Identify which cell holds the provided text, then report its (x, y) central coordinate. 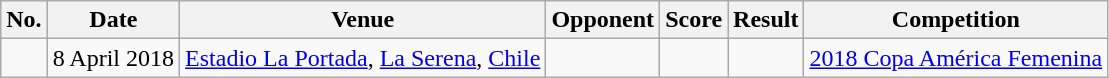
No. (24, 20)
Competition (956, 20)
2018 Copa América Femenina (956, 58)
Date (113, 20)
Venue (363, 20)
Score (694, 20)
Result (766, 20)
Opponent (603, 20)
8 April 2018 (113, 58)
Estadio La Portada, La Serena, Chile (363, 58)
